Find where the given text appears and provide that cell's center as [x, y] coordinate. 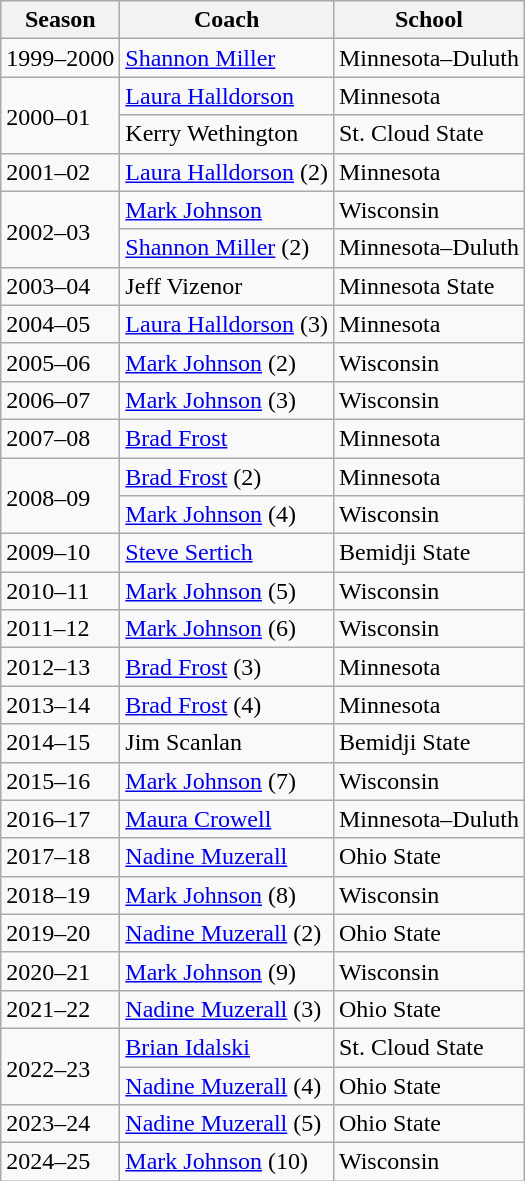
2017–18 [60, 857]
2012–13 [60, 667]
2002–03 [60, 229]
Mark Johnson (10) [227, 1162]
Minnesota State [428, 286]
2009–10 [60, 553]
Mark Johnson (2) [227, 362]
2005–06 [60, 362]
2003–04 [60, 286]
Brad Frost [227, 438]
Laura Halldorson [227, 96]
Shannon Miller (2) [227, 248]
2016–17 [60, 819]
2004–05 [60, 324]
2015–16 [60, 781]
Brad Frost (4) [227, 705]
Jim Scanlan [227, 743]
2020–21 [60, 971]
School [428, 20]
2014–15 [60, 743]
2019–20 [60, 933]
Nadine Muzerall (2) [227, 933]
2011–12 [60, 629]
Steve Sertich [227, 553]
2018–19 [60, 895]
2024–25 [60, 1162]
Brad Frost (3) [227, 667]
Brian Idalski [227, 1047]
Mark Johnson (8) [227, 895]
Nadine Muzerall (5) [227, 1124]
Laura Halldorson (2) [227, 172]
Season [60, 20]
Mark Johnson (6) [227, 629]
2010–11 [60, 591]
2022–23 [60, 1066]
Mark Johnson (7) [227, 781]
Mark Johnson (9) [227, 971]
2021–22 [60, 1009]
2001–02 [60, 172]
2000–01 [60, 115]
2007–08 [60, 438]
2013–14 [60, 705]
Kerry Wethington [227, 134]
Mark Johnson (4) [227, 515]
2023–24 [60, 1124]
Mark Johnson (3) [227, 400]
Jeff Vizenor [227, 286]
Coach [227, 20]
Mark Johnson [227, 210]
Nadine Muzerall (3) [227, 1009]
Nadine Muzerall [227, 857]
Mark Johnson (5) [227, 591]
Shannon Miller [227, 58]
2008–09 [60, 496]
2006–07 [60, 400]
1999–2000 [60, 58]
Nadine Muzerall (4) [227, 1085]
Laura Halldorson (3) [227, 324]
Brad Frost (2) [227, 477]
Maura Crowell [227, 819]
